Locate the cell with the specified text and output its [x, y] center coordinate. 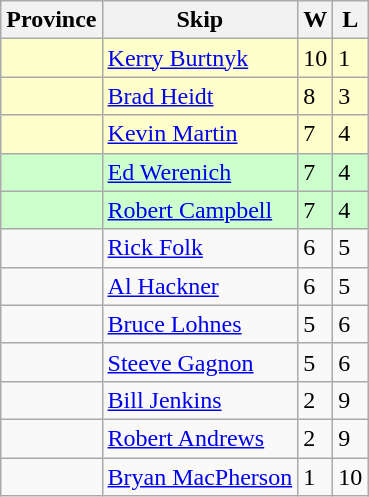
Bryan MacPherson [200, 477]
Robert Andrews [200, 438]
W [316, 20]
Ed Werenich [200, 172]
Province [52, 20]
Robert Campbell [200, 210]
Kerry Burtnyk [200, 58]
Bill Jenkins [200, 400]
Bruce Lohnes [200, 324]
Al Hackner [200, 286]
3 [350, 96]
L [350, 20]
8 [316, 96]
Skip [200, 20]
Steeve Gagnon [200, 362]
Rick Folk [200, 248]
Brad Heidt [200, 96]
Kevin Martin [200, 134]
